Return [x, y] of the center of cell containing provided text 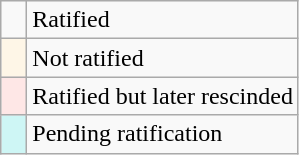
Ratified [163, 20]
Not ratified [163, 58]
Ratified but later rescinded [163, 96]
Pending ratification [163, 134]
